Search for the cell housing the specified text and yield its [x, y] center coordinate. 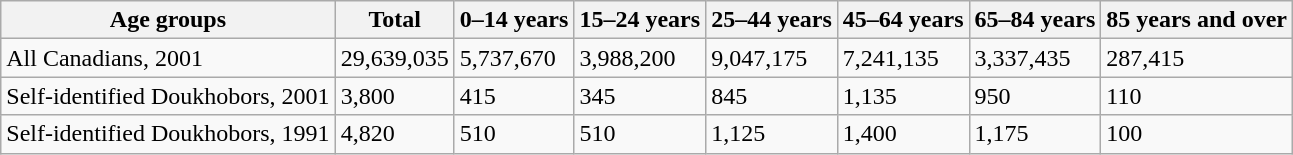
0–14 years [514, 20]
85 years and over [1197, 20]
287,415 [1197, 58]
1,125 [772, 134]
415 [514, 96]
3,337,435 [1035, 58]
110 [1197, 96]
1,135 [903, 96]
All Canadians, 2001 [168, 58]
Self-identified Doukhobors, 2001 [168, 96]
Total [394, 20]
3,988,200 [640, 58]
9,047,175 [772, 58]
7,241,135 [903, 58]
29,639,035 [394, 58]
3,800 [394, 96]
15–24 years [640, 20]
1,175 [1035, 134]
1,400 [903, 134]
4,820 [394, 134]
950 [1035, 96]
45–64 years [903, 20]
5,737,670 [514, 58]
100 [1197, 134]
25–44 years [772, 20]
Age groups [168, 20]
Self-identified Doukhobors, 1991 [168, 134]
845 [772, 96]
345 [640, 96]
65–84 years [1035, 20]
